Determine the (X, Y) coordinate at the center of the cell enclosing the given text.  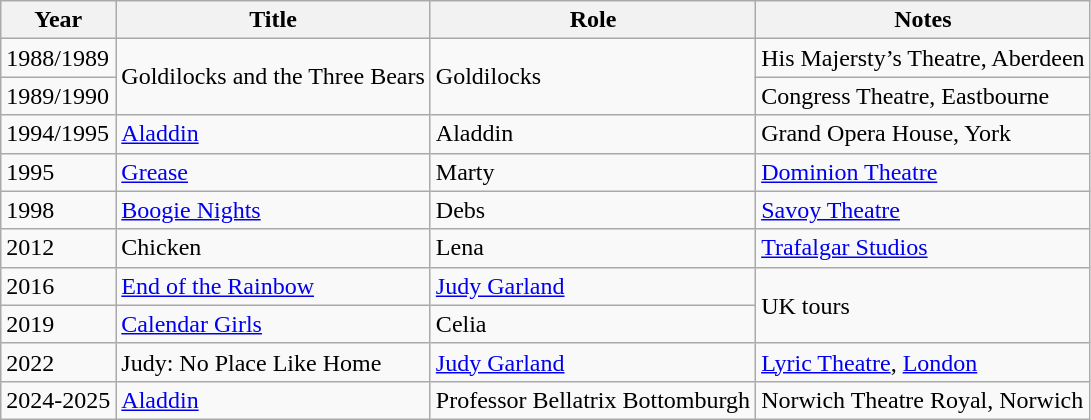
1994/1995 (58, 134)
1998 (58, 210)
Year (58, 20)
Grand Opera House, York (924, 134)
Role (592, 20)
His Majersty’s Theatre, Aberdeen (924, 58)
Boogie Nights (274, 210)
1995 (58, 172)
2016 (58, 286)
2024-2025 (58, 400)
Calendar Girls (274, 324)
UK tours (924, 305)
2022 (58, 362)
1988/1989 (58, 58)
Congress Theatre, Eastbourne (924, 96)
Savoy Theatre (924, 210)
Trafalgar Studios (924, 248)
Norwich Theatre Royal, Norwich (924, 400)
Judy: No Place Like Home (274, 362)
Notes (924, 20)
Dominion Theatre (924, 172)
2019 (58, 324)
Debs (592, 210)
Goldilocks and the Three Bears (274, 77)
Lyric Theatre, London (924, 362)
Title (274, 20)
Grease (274, 172)
Goldilocks (592, 77)
Professor Bellatrix Bottomburgh (592, 400)
End of the Rainbow (274, 286)
Chicken (274, 248)
Celia (592, 324)
Lena (592, 248)
2012 (58, 248)
1989/1990 (58, 96)
Marty (592, 172)
